Pinpoint the cell where the given text exists, returning its [X, Y] midpoint coordinate. 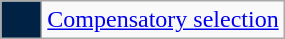
Compensatory selection [163, 20]
